From the cell containing the given text, extract its center point as [X, Y] coordinate. 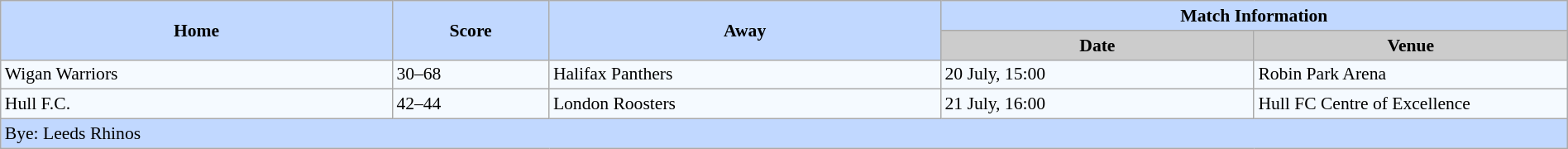
42–44 [470, 104]
Date [1097, 46]
London Roosters [745, 104]
Robin Park Arena [1411, 74]
Hull FC Centre of Excellence [1411, 104]
30–68 [470, 74]
21 July, 16:00 [1097, 104]
Venue [1411, 46]
Halifax Panthers [745, 74]
Score [470, 30]
Wigan Warriors [197, 74]
Match Information [1254, 16]
Home [197, 30]
Hull F.C. [197, 104]
Away [745, 30]
Bye: Leeds Rhinos [784, 134]
20 July, 15:00 [1097, 74]
